Pinpoint the cell where the given text exists, returning its [x, y] midpoint coordinate. 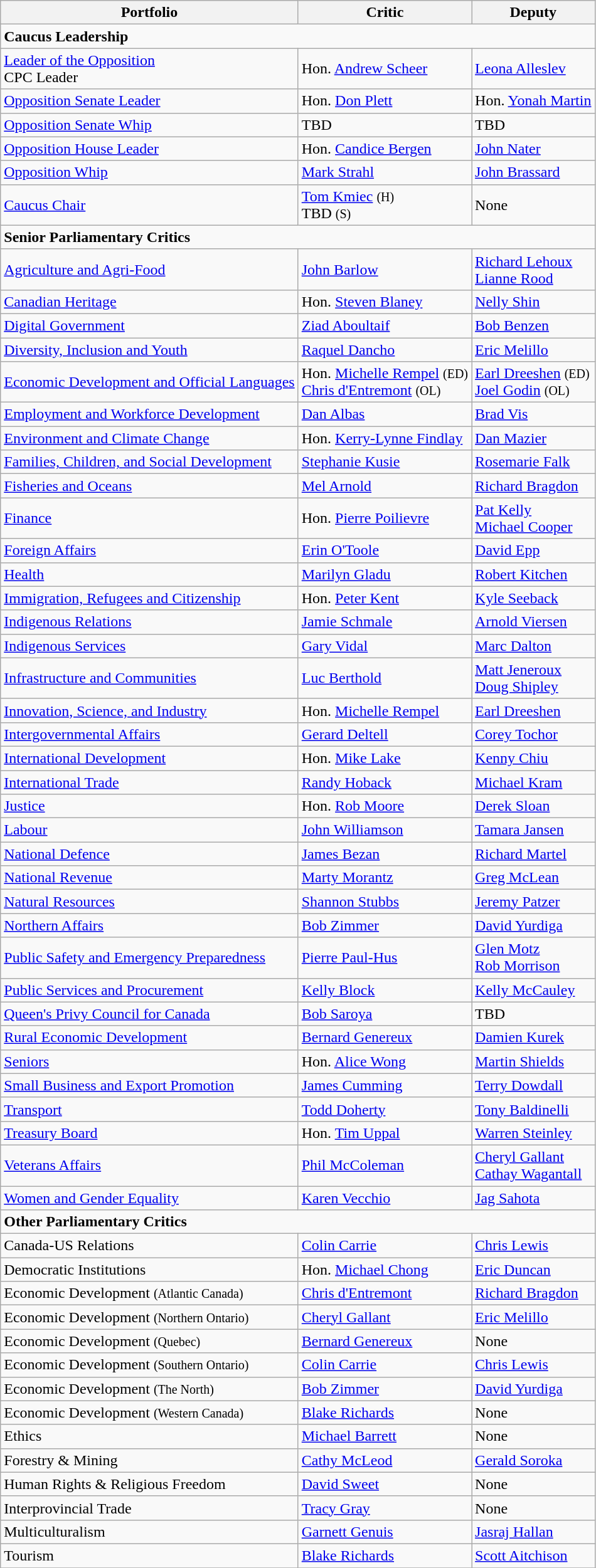
Tamara Jansen [533, 830]
Karen Vecchio [385, 1198]
Randy Hoback [385, 782]
National Revenue [149, 878]
Robert Kitchen [533, 574]
Economic Development (Atlantic Canada) [149, 1293]
Seniors [149, 1061]
Economic Development (The North) [149, 1389]
Glen MotzRob Morrison [533, 958]
Hon. Peter Kent [385, 598]
John Brassard [533, 172]
Kelly McCauley [533, 990]
Michael Kram [533, 782]
Garnett Genuis [385, 1532]
James Bezan [385, 854]
Corey Tochor [533, 734]
Leona Alleslev [533, 69]
Todd Doherty [385, 1109]
Northern Affairs [149, 925]
Leader of the OppositionCPC Leader [149, 69]
Pierre Paul-Hus [385, 958]
International Development [149, 758]
Richard Martel [533, 854]
Infrastructure and Communities [149, 678]
Terry Dowdall [533, 1085]
Jamie Schmale [385, 622]
Rural Economic Development [149, 1038]
Hon. Michelle Rempel [385, 710]
Agriculture and Agri-Food [149, 270]
Opposition House Leader [149, 149]
Finance [149, 518]
Michael Barrett [385, 1436]
Small Business and Export Promotion [149, 1085]
Economic Development (Southern Ontario) [149, 1365]
Women and Gender Equality [149, 1198]
John Nater [533, 149]
Human Rights & Religious Freedom [149, 1484]
Ziad Aboultaif [385, 325]
Hon. Mike Lake [385, 758]
Erin O'Toole [385, 550]
Tony Baldinelli [533, 1109]
Eric Duncan [533, 1270]
Gerard Deltell [385, 734]
Gerald Soroka [533, 1460]
Critic [385, 13]
Nelly Shin [533, 302]
Matt JenerouxDoug Shipley [533, 678]
Natural Resources [149, 902]
Hon. Michelle Rempel (ED)Chris d'Entremont (OL) [385, 382]
Other Parliamentary Critics [297, 1222]
Martin Shields [533, 1061]
Economic Development (Western Canada) [149, 1413]
Greg McLean [533, 878]
Phil McColeman [385, 1165]
David Epp [533, 550]
John Williamson [385, 830]
Multiculturalism [149, 1532]
Hon. Andrew Scheer [385, 69]
Earl Dreeshen [533, 710]
Gary Vidal [385, 646]
Rosemarie Falk [533, 462]
Diversity, Inclusion and Youth [149, 349]
Hon. Yonah Martin [533, 101]
Labour [149, 830]
Jasraj Hallan [533, 1532]
Dan Mazier [533, 438]
Digital Government [149, 325]
Transport [149, 1109]
Kyle Seeback [533, 598]
Economic Development (Quebec) [149, 1341]
Arnold Viersen [533, 622]
Opposition Senate Whip [149, 125]
Earl Dreeshen (ED)Joel Godin (OL) [533, 382]
Treasury Board [149, 1133]
Justice [149, 806]
Hon. Pierre Poilievre [385, 518]
Indigenous Relations [149, 622]
Intergovernmental Affairs [149, 734]
Tom Kmiec (H)TBD (S) [385, 204]
Innovation, Science, and Industry [149, 710]
Caucus Chair [149, 204]
Bob Benzen [533, 325]
Marc Dalton [533, 646]
Pat KellyMichael Cooper [533, 518]
Forestry & Mining [149, 1460]
Marilyn Gladu [385, 574]
Immigration, Refugees and Citizenship [149, 598]
Opposition Senate Leader [149, 101]
Foreign Affairs [149, 550]
Tracy Gray [385, 1508]
Kelly Block [385, 990]
Brad Vis [533, 414]
International Trade [149, 782]
Families, Children, and Social Development [149, 462]
Scott Aitchison [533, 1555]
Hon. Alice Wong [385, 1061]
Veterans Affairs [149, 1165]
Tourism [149, 1555]
Mark Strahl [385, 172]
Economic Development and Official Languages [149, 382]
Cathy McLeod [385, 1460]
National Defence [149, 854]
Kenny Chiu [533, 758]
Derek Sloan [533, 806]
Warren Steinley [533, 1133]
Dan Albas [385, 414]
Public Safety and Emergency Preparedness [149, 958]
Hon. Steven Blaney [385, 302]
Bob Saroya [385, 1014]
Raquel Dancho [385, 349]
Damien Kurek [533, 1038]
Mel Arnold [385, 486]
Marty Morantz [385, 878]
Employment and Workforce Development [149, 414]
Ethics [149, 1436]
Fisheries and Oceans [149, 486]
Senior Parliamentary Critics [297, 237]
David Sweet [385, 1484]
Cheryl GallantCathay Wagantall [533, 1165]
John Barlow [385, 270]
Jag Sahota [533, 1198]
Hon. Don Plett [385, 101]
Deputy [533, 13]
Opposition Whip [149, 172]
James Cumming [385, 1085]
Hon. Michael Chong [385, 1270]
Luc Berthold [385, 678]
Cheryl Gallant [385, 1317]
Portfolio [149, 13]
Indigenous Services [149, 646]
Shannon Stubbs [385, 902]
Canada-US Relations [149, 1246]
Interprovincial Trade [149, 1508]
Caucus Leadership [297, 36]
Hon. Kerry-Lynne Findlay [385, 438]
Health [149, 574]
Hon. Candice Bergen [385, 149]
Public Services and Procurement [149, 990]
Jeremy Patzer [533, 902]
Richard LehouxLianne Rood [533, 270]
Environment and Climate Change [149, 438]
Democratic Institutions [149, 1270]
Canadian Heritage [149, 302]
Chris d'Entremont [385, 1293]
Hon. Rob Moore [385, 806]
Queen's Privy Council for Canada [149, 1014]
Economic Development (Northern Ontario) [149, 1317]
Hon. Tim Uppal [385, 1133]
Stephanie Kusie [385, 462]
